Identify which cell holds the provided text, then report its [X, Y] central coordinate. 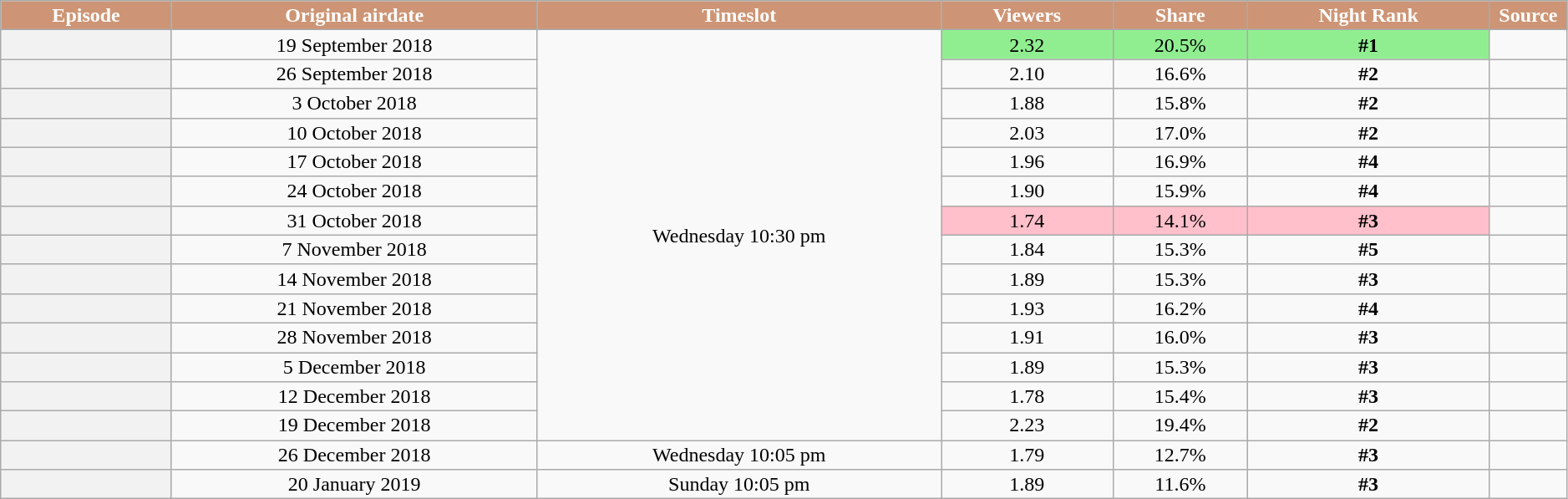
16.6% [1180, 74]
2.03 [1028, 132]
7 November 2018 [354, 249]
15.8% [1180, 104]
#5 [1368, 249]
Original airdate [354, 15]
12.7% [1180, 455]
1.84 [1028, 249]
16.0% [1180, 338]
2.23 [1028, 426]
2.32 [1028, 45]
2.10 [1028, 74]
Night Rank [1368, 15]
20.5% [1180, 45]
31 October 2018 [354, 221]
17 October 2018 [354, 162]
1.78 [1028, 396]
19.4% [1180, 426]
16.2% [1180, 308]
Timeslot [739, 15]
15.4% [1180, 396]
1.96 [1028, 162]
Source [1529, 15]
#1 [1368, 45]
Viewers [1028, 15]
14.1% [1180, 221]
Wednesday 10:30 pm [739, 236]
19 September 2018 [354, 45]
1.88 [1028, 104]
26 September 2018 [354, 74]
14 November 2018 [354, 279]
1.79 [1028, 455]
24 October 2018 [354, 191]
15.9% [1180, 191]
19 December 2018 [354, 426]
17.0% [1180, 132]
Wednesday 10:05 pm [739, 455]
1.91 [1028, 338]
28 November 2018 [354, 338]
10 October 2018 [354, 132]
11.6% [1180, 485]
Share [1180, 15]
26 December 2018 [354, 455]
1.93 [1028, 308]
Episode [87, 15]
20 January 2019 [354, 485]
Sunday 10:05 pm [739, 485]
5 December 2018 [354, 368]
3 October 2018 [354, 104]
12 December 2018 [354, 396]
1.90 [1028, 191]
1.74 [1028, 221]
21 November 2018 [354, 308]
16.9% [1180, 162]
